Return [X, Y] of the center of cell containing provided text 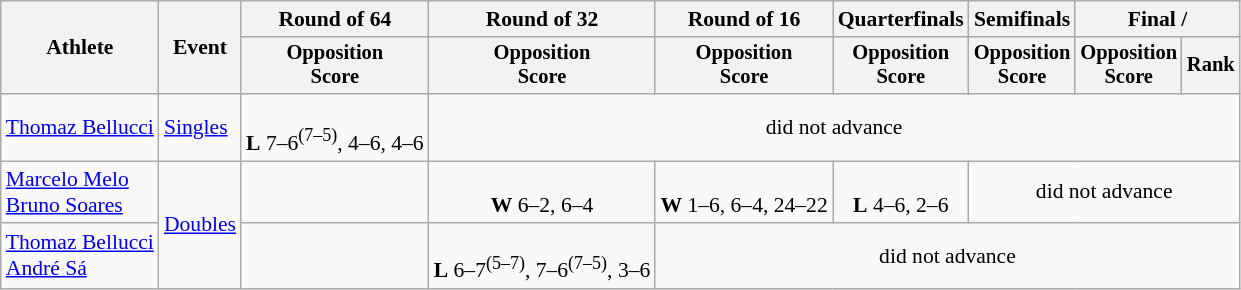
Semifinals [1022, 19]
Thomaz Bellucci [80, 128]
W 1–6, 6–4, 24–22 [744, 192]
Doubles [200, 225]
Round of 32 [542, 19]
Final / [1157, 19]
Quarterfinals [901, 19]
Marcelo MeloBruno Soares [80, 192]
Thomaz BellucciAndré Sá [80, 256]
Singles [200, 128]
Event [200, 48]
L 6–7(5–7), 7–6(7–5), 3–6 [542, 256]
L 4–6, 2–6 [901, 192]
Round of 64 [335, 19]
W 6–2, 6–4 [542, 192]
L 7–6(7–5), 4–6, 4–6 [335, 128]
Rank [1211, 66]
Round of 16 [744, 19]
Athlete [80, 48]
